Find where the given text appears and provide that cell's center as [x, y] coordinate. 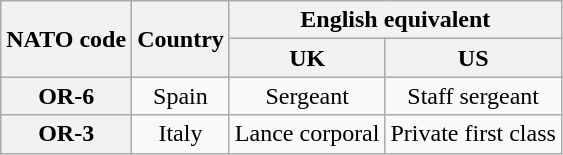
NATO code [66, 39]
US [473, 58]
Staff sergeant [473, 96]
Lance corporal [307, 134]
Spain [181, 96]
OR-6 [66, 96]
Italy [181, 134]
OR-3 [66, 134]
Country [181, 39]
Sergeant [307, 96]
Private first class [473, 134]
UK [307, 58]
English equivalent [395, 20]
